Pinpoint the cell where the given text exists, returning its [X, Y] midpoint coordinate. 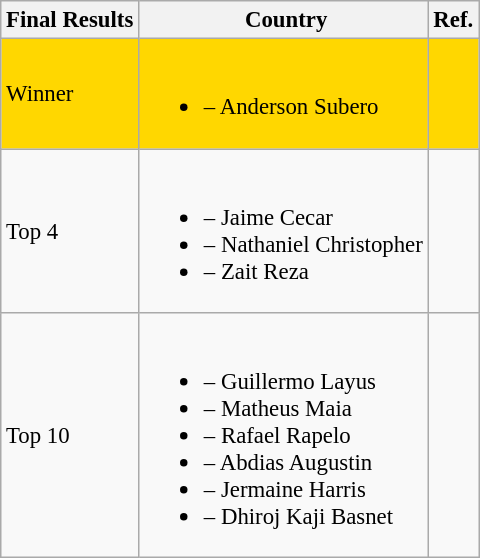
Top 4 [70, 231]
Country [284, 20]
Final Results [70, 20]
Top 10 [70, 436]
– Anderson Subero [284, 94]
Winner [70, 94]
Ref. [453, 20]
– Jaime Cecar – Nathaniel Christopher – Zait Reza [284, 231]
– Guillermo Layus – Matheus Maia – Rafael Rapelo – Abdias Augustin – Jermaine Harris – Dhiroj Kaji Basnet [284, 436]
